For the text-containing cell, return its midpoint in [x, y] coordinate format. 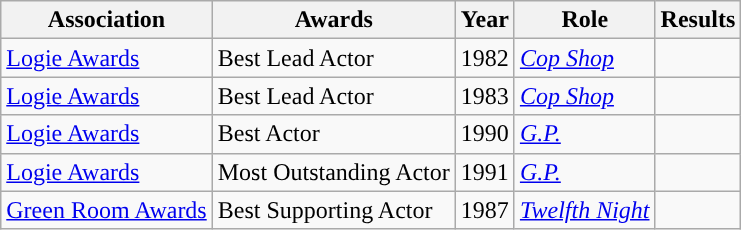
Results [698, 20]
Awards [334, 20]
Association [107, 20]
Role [584, 20]
1990 [484, 134]
1987 [484, 210]
Best Supporting Actor [334, 210]
Year [484, 20]
Green Room Awards [107, 210]
Twelfth Night [584, 210]
Most Outstanding Actor [334, 172]
1982 [484, 58]
Best Actor [334, 134]
1991 [484, 172]
1983 [484, 96]
